Locate the cell with the specified text and output its [x, y] center coordinate. 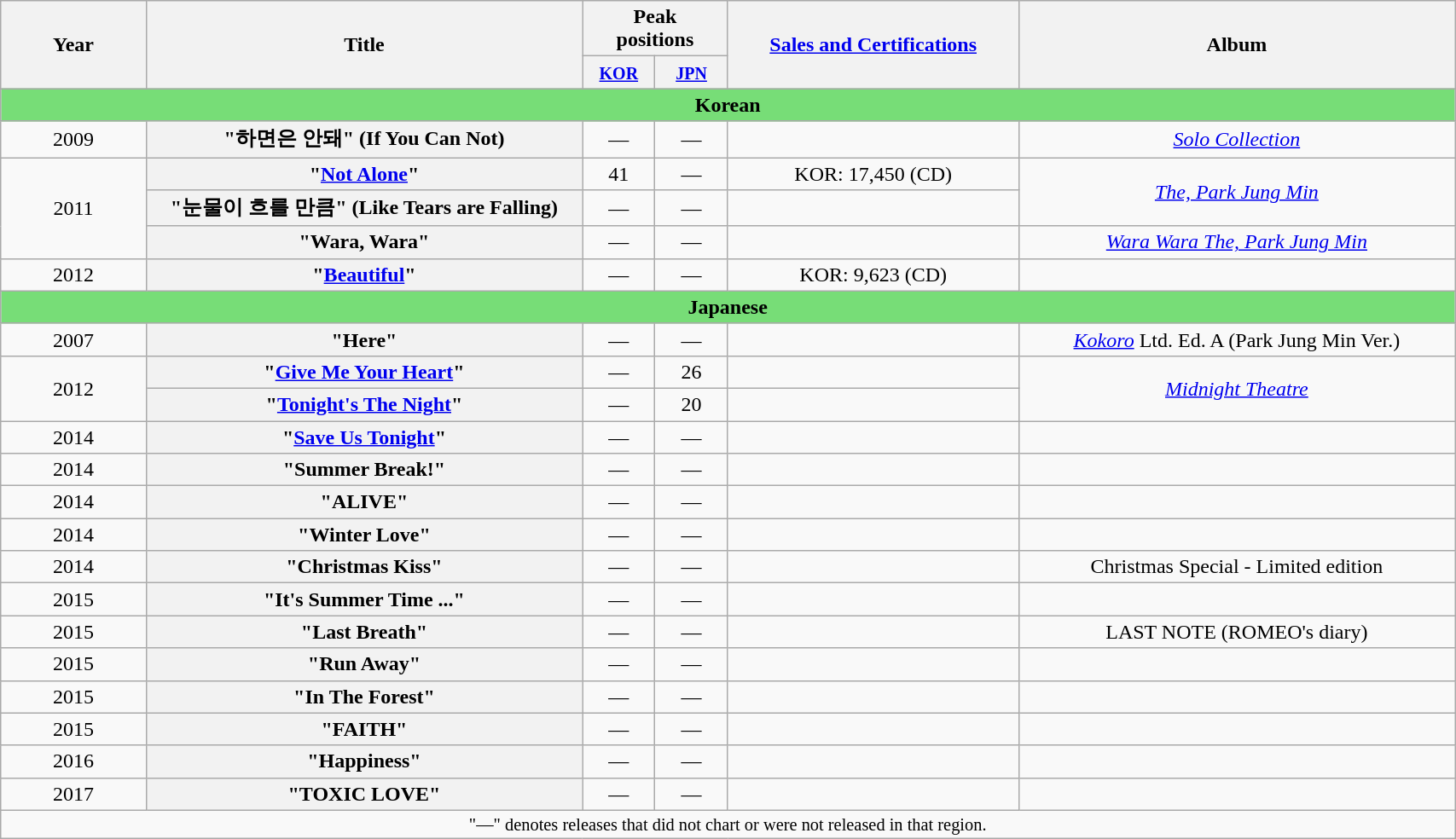
"Run Away" [363, 664]
"Last Breath" [363, 632]
20 [691, 404]
Peakpositions [655, 29]
2011 [73, 208]
KOR: 9,623 (CD) [873, 275]
Korean [728, 105]
Kokoro Ltd. Ed. A (Park Jung Min Ver.) [1237, 339]
"Tonight's The Night" [363, 404]
"눈물이 흐를 만큼" (Like Tears are Falling) [363, 208]
"Wara, Wara" [363, 242]
Wara Wara The, Park Jung Min [1237, 242]
"FAITH" [363, 729]
The, Park Jung Min [1237, 191]
"Save Us Tonight" [363, 437]
"Beautiful" [363, 275]
KOR [619, 72]
"Winter Love" [363, 535]
"Here" [363, 339]
Sales and Certifications [873, 44]
2016 [73, 761]
"In The Forest" [363, 697]
Album [1237, 44]
"Not Alone" [363, 173]
"Christmas Kiss" [363, 567]
Solo Collection [1237, 140]
Title [363, 44]
2007 [73, 339]
"Happiness" [363, 761]
"Give Me Your Heart" [363, 372]
"—" denotes releases that did not chart or were not released in that region. [728, 825]
"TOXIC LOVE" [363, 794]
26 [691, 372]
"하면은 안돼" (If You Can Not) [363, 140]
41 [619, 173]
Midnight Theatre [1237, 388]
"ALIVE" [363, 502]
Year [73, 44]
2009 [73, 140]
JPN [691, 72]
LAST NOTE (ROMEO's diary) [1237, 632]
"Summer Break!" [363, 470]
Christmas Special - Limited edition [1237, 567]
"It's Summer Time ..." [363, 599]
Japanese [728, 307]
2017 [73, 794]
KOR: 17,450 (CD) [873, 173]
